Detect which cell encompasses the target text, then output its (X, Y) center coordinate. 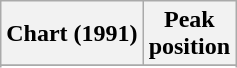
Peak position (189, 34)
Chart (1991) (72, 34)
